From the cell containing the given text, extract its center point as [X, Y] coordinate. 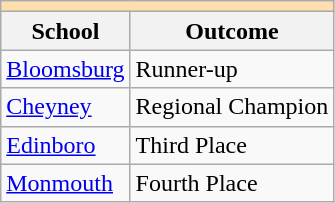
Bloomsburg [66, 69]
Third Place [232, 145]
Fourth Place [232, 183]
Runner-up [232, 69]
Regional Champion [232, 107]
Cheyney [66, 107]
Monmouth [66, 183]
Edinboro [66, 145]
Outcome [232, 31]
School [66, 31]
